Pinpoint the cell where the given text exists, returning its [X, Y] midpoint coordinate. 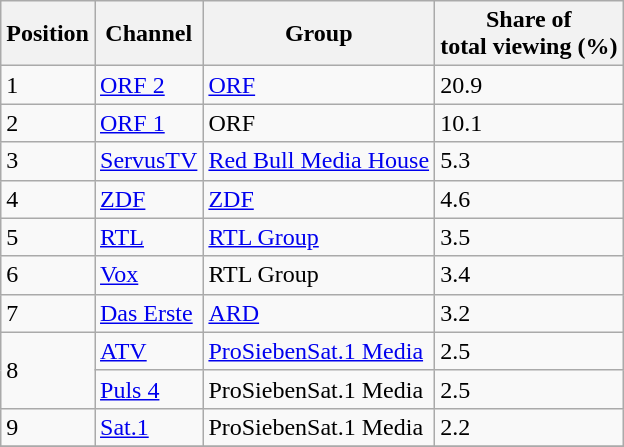
3 [48, 161]
5 [48, 237]
Vox [148, 275]
4 [48, 199]
ORF 1 [148, 123]
4.6 [529, 199]
Puls 4 [148, 389]
Channel [148, 34]
Position [48, 34]
3.5 [529, 237]
ORF 2 [148, 85]
1 [48, 85]
7 [48, 313]
Red Bull Media House [319, 161]
8 [48, 370]
ServusTV [148, 161]
3.4 [529, 275]
Das Erste [148, 313]
9 [48, 427]
20.9 [529, 85]
5.3 [529, 161]
10.1 [529, 123]
ATV [148, 351]
3.2 [529, 313]
2 [48, 123]
RTL [148, 237]
Sat.1 [148, 427]
ARD [319, 313]
6 [48, 275]
2.2 [529, 427]
Share oftotal viewing (%) [529, 34]
Group [319, 34]
